Find where the given text appears and provide that cell's center as [x, y] coordinate. 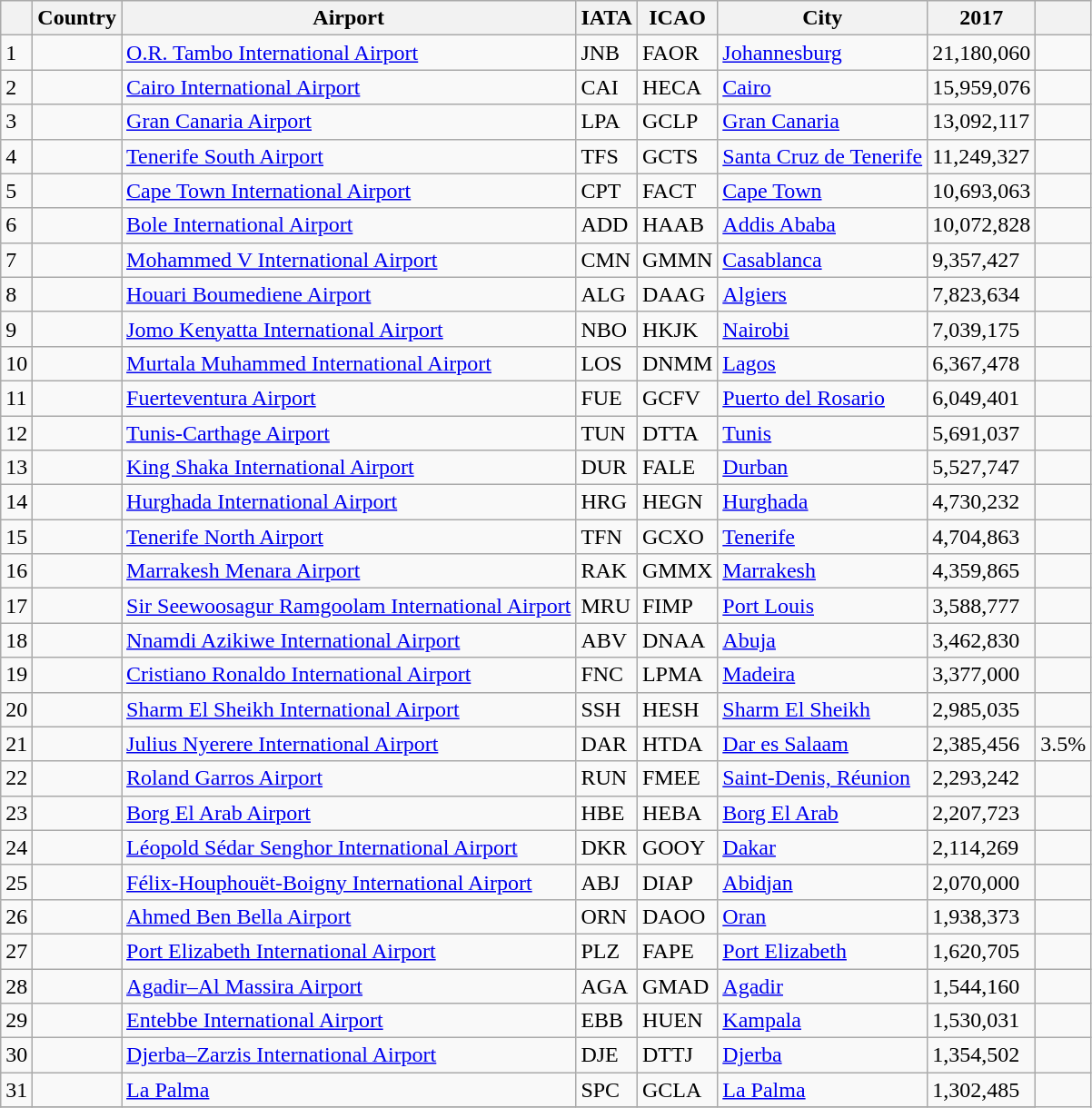
GMAD [677, 985]
11,249,327 [981, 156]
Cairo International Airport [349, 87]
GMMN [677, 260]
Léopold Sédar Senghor International Airport [349, 847]
Djerba [823, 1055]
25 [16, 882]
Saint-Denis, Réunion [823, 778]
SSH [607, 709]
Madeira [823, 675]
6,049,401 [981, 398]
Agadir [823, 985]
Tunis [823, 433]
5,691,037 [981, 433]
CPT [607, 191]
Tenerife North Airport [349, 537]
27 [16, 951]
HECA [677, 87]
1,302,485 [981, 1090]
4 [16, 156]
6,367,478 [981, 363]
ABJ [607, 882]
23 [16, 813]
Cape Town [823, 191]
22 [16, 778]
ORN [607, 916]
FAPE [677, 951]
DJE [607, 1055]
2,985,035 [981, 709]
DAOO [677, 916]
Houari Boumediene Airport [349, 294]
29 [16, 1021]
9,357,427 [981, 260]
Johannesburg [823, 53]
21,180,060 [981, 53]
TFS [607, 156]
Sir Seewoosagur Ramgoolam International Airport [349, 606]
DAR [607, 744]
DIAP [677, 882]
NBO [607, 329]
10,693,063 [981, 191]
Nairobi [823, 329]
28 [16, 985]
DUR [607, 468]
Gran Canaria [823, 122]
Agadir–Al Massira Airport [349, 985]
GCLP [677, 122]
CAI [607, 87]
Jomo Kenyatta International Airport [349, 329]
7,823,634 [981, 294]
Dar es Salaam [823, 744]
Addis Ababa [823, 225]
FACT [677, 191]
Marrakesh [823, 571]
31 [16, 1090]
FUE [607, 398]
LPMA [677, 675]
Marrakesh Menara Airport [349, 571]
King Shaka International Airport [349, 468]
7 [16, 260]
Port Elizabeth International Airport [349, 951]
Julius Nyerere International Airport [349, 744]
9 [16, 329]
4,730,232 [981, 502]
ADD [607, 225]
HUEN [677, 1021]
6 [16, 225]
Hurghada [823, 502]
5 [16, 191]
HRG [607, 502]
Gran Canaria Airport [349, 122]
GCFV [677, 398]
HAAB [677, 225]
15 [16, 537]
Cristiano Ronaldo International Airport [349, 675]
RUN [607, 778]
MRU [607, 606]
Nnamdi Azikiwe International Airport [349, 640]
30 [16, 1055]
Port Elizabeth [823, 951]
CMN [607, 260]
FAOR [677, 53]
Borg El Arab Airport [349, 813]
O.R. Tambo International Airport [349, 53]
Abuja [823, 640]
13,092,117 [981, 122]
AGA [607, 985]
2,385,456 [981, 744]
2 [16, 87]
Entebbe International Airport [349, 1021]
City [823, 18]
11 [16, 398]
1,354,502 [981, 1055]
Tenerife [823, 537]
Country [77, 18]
HBE [607, 813]
FNC [607, 675]
3,588,777 [981, 606]
Casablanca [823, 260]
Félix-Houphouët-Boigny International Airport [349, 882]
LPA [607, 122]
DTTA [677, 433]
Tunis-Carthage Airport [349, 433]
Djerba–Zarzis International Airport [349, 1055]
Cape Town International Airport [349, 191]
3.5% [1063, 744]
GCXO [677, 537]
EBB [607, 1021]
1,544,160 [981, 985]
GOOY [677, 847]
ABV [607, 640]
4,359,865 [981, 571]
Abidjan [823, 882]
2,207,723 [981, 813]
HKJK [677, 329]
3,462,830 [981, 640]
Roland Garros Airport [349, 778]
Cairo [823, 87]
ICAO [677, 18]
Sharm El Sheikh International Airport [349, 709]
15,959,076 [981, 87]
FMEE [677, 778]
Santa Cruz de Tenerife [823, 156]
TUN [607, 433]
Algiers [823, 294]
Ahmed Ben Bella Airport [349, 916]
GCLA [677, 1090]
HESH [677, 709]
7,039,175 [981, 329]
Lagos [823, 363]
HEBA [677, 813]
2,114,269 [981, 847]
10,072,828 [981, 225]
JNB [607, 53]
Durban [823, 468]
HEGN [677, 502]
2,070,000 [981, 882]
RAK [607, 571]
2,293,242 [981, 778]
13 [16, 468]
1 [16, 53]
1,620,705 [981, 951]
SPC [607, 1090]
1,530,031 [981, 1021]
Oran [823, 916]
Sharm El Sheikh [823, 709]
DNAA [677, 640]
19 [16, 675]
PLZ [607, 951]
IATA [607, 18]
DTTJ [677, 1055]
Airport [349, 18]
ALG [607, 294]
14 [16, 502]
10 [16, 363]
5,527,747 [981, 468]
Kampala [823, 1021]
Murtala Muhammed International Airport [349, 363]
17 [16, 606]
21 [16, 744]
3,377,000 [981, 675]
Fuerteventura Airport [349, 398]
2017 [981, 18]
GMMX [677, 571]
DAAG [677, 294]
Port Louis [823, 606]
20 [16, 709]
4,704,863 [981, 537]
26 [16, 916]
3 [16, 122]
Borg El Arab [823, 813]
FALE [677, 468]
Hurghada International Airport [349, 502]
1,938,373 [981, 916]
Tenerife South Airport [349, 156]
12 [16, 433]
18 [16, 640]
8 [16, 294]
LOS [607, 363]
Mohammed V International Airport [349, 260]
GCTS [677, 156]
24 [16, 847]
Dakar [823, 847]
DKR [607, 847]
HTDA [677, 744]
16 [16, 571]
FIMP [677, 606]
TFN [607, 537]
Puerto del Rosario [823, 398]
Bole International Airport [349, 225]
DNMM [677, 363]
